Output the (X, Y) coordinate of the center of the cell containing the given text.  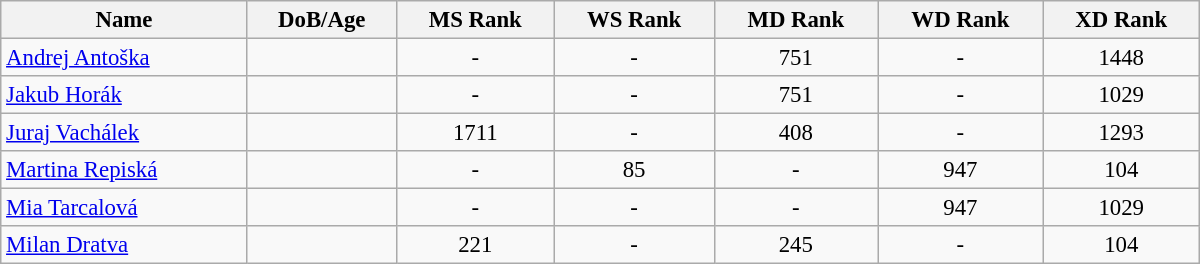
Jakub Horák (124, 95)
408 (796, 133)
Mia Tarcalová (124, 208)
WS Rank (634, 20)
1711 (475, 133)
Milan Dratva (124, 245)
WD Rank (961, 20)
1293 (1121, 133)
XD Rank (1121, 20)
85 (634, 170)
221 (475, 245)
Andrej Antoška (124, 58)
245 (796, 245)
Name (124, 20)
MS Rank (475, 20)
DoB/Age (322, 20)
1448 (1121, 58)
MD Rank (796, 20)
Martina Repiská (124, 170)
Juraj Vachálek (124, 133)
